Pinpoint the cell where the given text exists, returning its [x, y] midpoint coordinate. 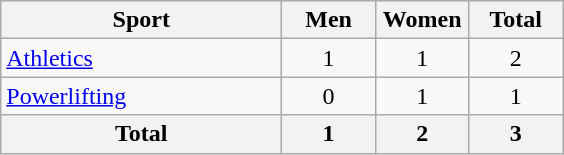
Women [422, 20]
0 [329, 96]
Powerlifting [142, 96]
3 [516, 134]
Athletics [142, 58]
Sport [142, 20]
Men [329, 20]
